Detect which cell encompasses the target text, then output its (X, Y) center coordinate. 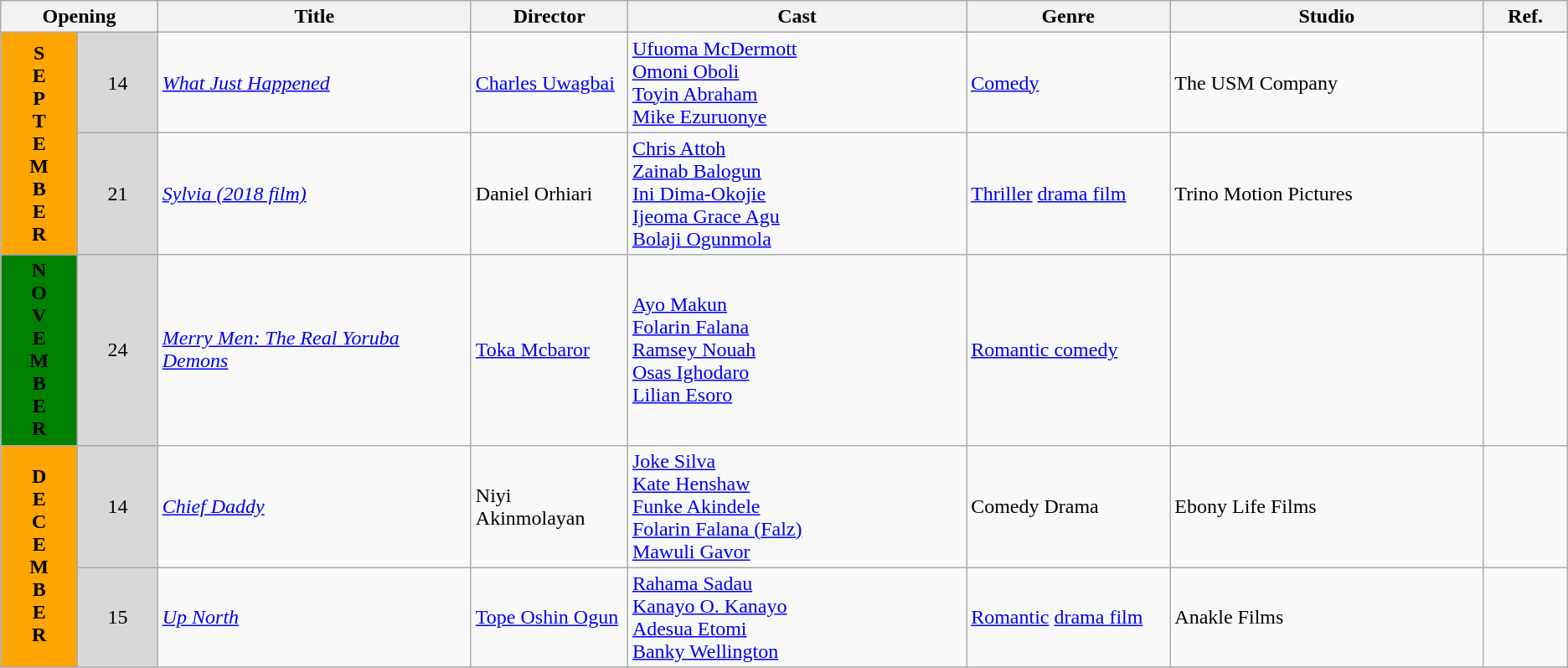
Ufuoma McDermottOmoni OboliToyin AbrahamMike Ezuruonye (797, 82)
Thriller drama film (1069, 194)
15 (118, 617)
What Just Happened (314, 82)
The USM Company (1327, 82)
Charles Uwagbai (549, 82)
Cast (797, 17)
Comedy Drama (1069, 506)
Toka Mcbaror (549, 350)
Romantic comedy (1069, 350)
Up North (314, 617)
DECEMBER (39, 557)
NOVEMBER (39, 350)
Ayo MakunFolarin FalanaRamsey NouahOsas IghodaroLilian Esoro (797, 350)
Director (549, 17)
Studio (1327, 17)
Chief Daddy (314, 506)
Genre (1069, 17)
Rahama Sadau Kanayo O. Kanayo Adesua Etomi Banky Wellington (797, 617)
Joke SilvaKate HenshawFunke AkindeleFolarin Falana (Falz)Mawuli Gavor (797, 506)
Title (314, 17)
Ebony Life Films (1327, 506)
Ref. (1525, 17)
Sylvia (2018 film) (314, 194)
21 (118, 194)
Anakle Films (1327, 617)
Trino Motion Pictures (1327, 194)
Merry Men: The Real Yoruba Demons (314, 350)
Daniel Orhiari (549, 194)
Chris AttohZainab Balogun Ini Dima-Okojie Ijeoma Grace Agu Bolaji Ogunmola (797, 194)
24 (118, 350)
SEPTEMBER (39, 144)
Comedy (1069, 82)
Tope Oshin Ogun (549, 617)
Niyi Akinmolayan (549, 506)
Romantic drama film (1069, 617)
Opening (79, 17)
